Provide the (X, Y) coordinate of the cell's center where the given text is located.  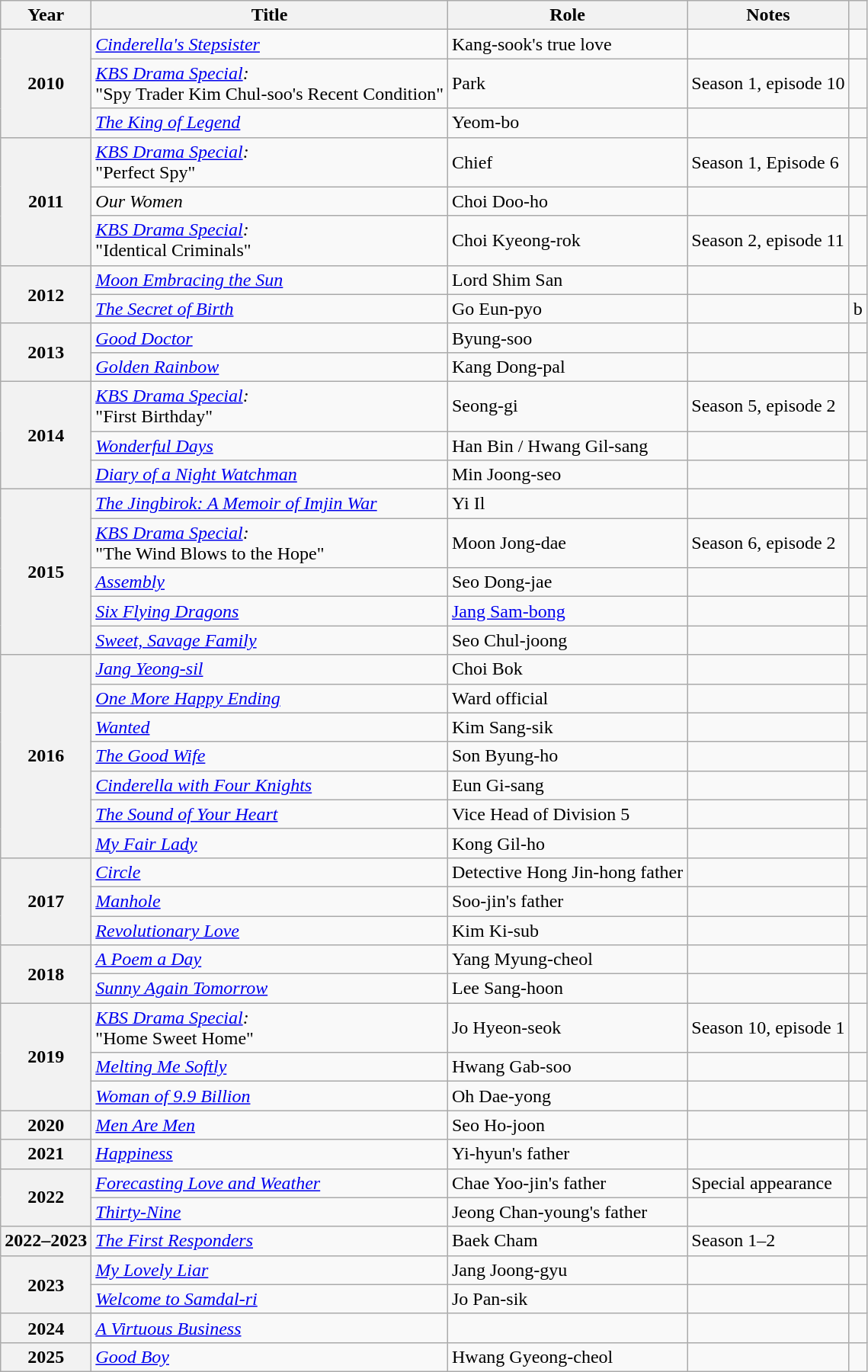
Baek Cham (567, 1241)
Kim Ki-sub (567, 931)
Lord Shim San (567, 280)
KBS Drama Special:"Perfect Spy" (270, 162)
2015 (46, 572)
Detective Hong Jin-hong father (567, 872)
Welcome to Samdal-ri (270, 1299)
Eun Gi-sang (567, 785)
Cinderella's Stepsister (270, 44)
Lee Sang-hoon (567, 989)
Cinderella with Four Knights (270, 785)
Jo Hyeon-seok (567, 1027)
Special appearance (768, 1183)
Role (567, 15)
Title (270, 15)
Jang Yeong-sil (270, 669)
2021 (46, 1154)
b (858, 309)
2016 (46, 756)
KBS Drama Special:"The Wind Blows to the Hope" (270, 543)
Chae Yoo-jin's father (567, 1183)
2022 (46, 1197)
Year (46, 15)
Good Boy (270, 1357)
Season 1, episode 10 (768, 84)
Six Flying Dragons (270, 611)
Choi Doo-ho (567, 201)
Thirty-Nine (270, 1212)
Jeong Chan-young's father (567, 1212)
Forecasting Love and Weather (270, 1183)
Seong-gi (567, 406)
2023 (46, 1284)
Kang Dong-pal (567, 367)
Hwang Gyeong-cheol (567, 1357)
Jo Pan-sik (567, 1299)
2024 (46, 1328)
2020 (46, 1125)
Vice Head of Division 5 (567, 814)
Assembly (270, 582)
Men Are Men (270, 1125)
2025 (46, 1357)
Wanted (270, 727)
Son Byung-ho (567, 756)
Season 1, Episode 6 (768, 162)
KBS Drama Special:"First Birthday" (270, 406)
Season 2, episode 11 (768, 241)
Manhole (270, 901)
2019 (46, 1056)
Notes (768, 15)
KBS Drama Special:"Home Sweet Home" (270, 1027)
Season 6, episode 2 (768, 543)
2011 (46, 201)
Moon Jong-dae (567, 543)
Jang Joong-gyu (567, 1270)
Season 10, episode 1 (768, 1027)
2017 (46, 901)
Melting Me Softly (270, 1067)
Yi-hyun's father (567, 1154)
The First Responders (270, 1241)
Sweet, Savage Family (270, 640)
2013 (46, 352)
KBS Drama Special:"Identical Criminals" (270, 241)
The Jingbirok: A Memoir of Imjin War (270, 504)
Kang-sook's true love (567, 44)
Seo Chul-joong (567, 640)
A Poem a Day (270, 960)
Park (567, 84)
2022–2023 (46, 1241)
Golden Rainbow (270, 367)
KBS Drama Special:"Spy Trader Kim Chul-soo's Recent Condition" (270, 84)
A Virtuous Business (270, 1328)
Jang Sam-bong (567, 611)
Oh Dae-yong (567, 1096)
Choi Kyeong-rok (567, 241)
Go Eun-pyo (567, 309)
The Secret of Birth (270, 309)
Han Bin / Hwang Gil-sang (567, 446)
Soo-jin's father (567, 901)
Ward official (567, 698)
Season 5, episode 2 (768, 406)
2012 (46, 294)
Diary of a Night Watchman (270, 475)
Sunny Again Tomorrow (270, 989)
Yi Il (567, 504)
My Lovely Liar (270, 1270)
The King of Legend (270, 123)
Woman of 9.9 Billion (270, 1096)
Revolutionary Love (270, 931)
2010 (46, 84)
One More Happy Ending (270, 698)
Chief (567, 162)
Seo Ho-joon (567, 1125)
Circle (270, 872)
Yang Myung-cheol (567, 960)
Yeom-bo (567, 123)
Wonderful Days (270, 446)
Seo Dong-jae (567, 582)
2014 (46, 434)
2018 (46, 974)
Byung-soo (567, 338)
Kim Sang-sik (567, 727)
Moon Embracing the Sun (270, 280)
Choi Bok (567, 669)
Season 1–2 (768, 1241)
Good Doctor (270, 338)
Our Women (270, 201)
The Sound of Your Heart (270, 814)
Min Joong-seo (567, 475)
Hwang Gab-soo (567, 1067)
Kong Gil-ho (567, 843)
My Fair Lady (270, 843)
The Good Wife (270, 756)
Happiness (270, 1154)
